Return (x, y) of the center of cell containing provided text 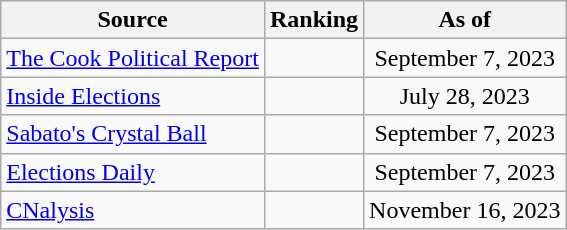
Inside Elections (133, 96)
The Cook Political Report (133, 58)
Elections Daily (133, 172)
CNalysis (133, 210)
Source (133, 20)
As of (465, 20)
November 16, 2023 (465, 210)
July 28, 2023 (465, 96)
Sabato's Crystal Ball (133, 134)
Ranking (314, 20)
